Identify which cell holds the provided text, then report its [X, Y] central coordinate. 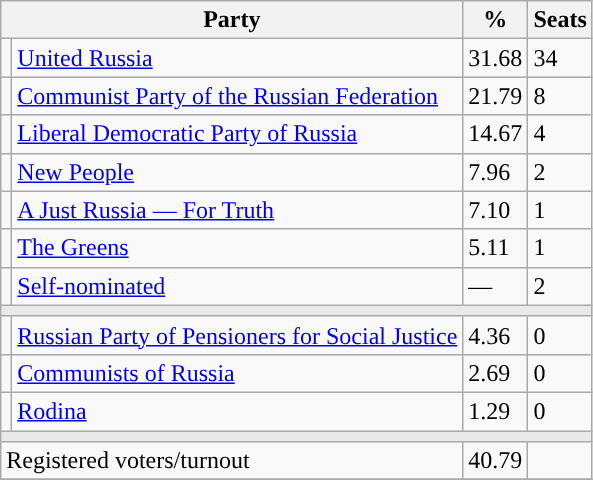
Rodina [238, 411]
Self-nominated [238, 286]
31.68 [496, 58]
5.11 [496, 248]
A Just Russia — For Truth [238, 210]
Party [232, 20]
7.96 [496, 172]
34 [560, 58]
% [496, 20]
Communist Party of the Russian Federation [238, 96]
7.10 [496, 210]
The Greens [238, 248]
40.79 [496, 461]
4.36 [496, 335]
Registered voters/turnout [232, 461]
1.29 [496, 411]
New People [238, 172]
Russian Party of Pensioners for Social Justice [238, 335]
4 [560, 134]
14.67 [496, 134]
— [496, 286]
21.79 [496, 96]
Communists of Russia [238, 373]
2.69 [496, 373]
United Russia [238, 58]
Liberal Democratic Party of Russia [238, 134]
Seats [560, 20]
8 [560, 96]
